Find where the given text appears and provide that cell's center as (x, y) coordinate. 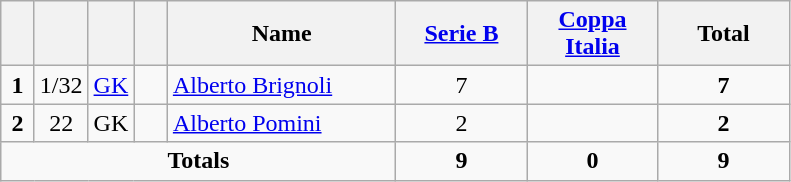
Coppa Italia (592, 34)
1 (18, 85)
Totals (198, 161)
Alberto Pomini (282, 123)
Alberto Brignoli (282, 85)
Total (724, 34)
Name (282, 34)
0 (592, 161)
22 (61, 123)
Serie B (462, 34)
1/32 (61, 85)
